Find where the given text appears and provide that cell's center as (x, y) coordinate. 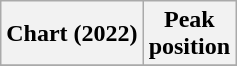
Chart (2022) (72, 34)
Peakposition (189, 34)
